Extract the (x, y) coordinate from the center of the cell holding the provided text.  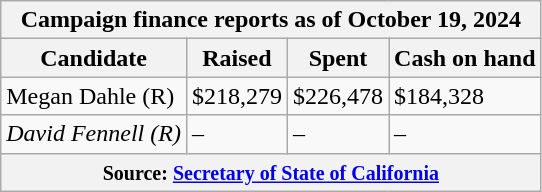
$226,478 (338, 96)
Spent (338, 58)
Campaign finance reports as of October 19, 2024 (271, 20)
$218,279 (236, 96)
Cash on hand (465, 58)
$184,328 (465, 96)
Source: Secretary of State of California (271, 172)
Raised (236, 58)
Candidate (94, 58)
Megan Dahle (R) (94, 96)
David Fennell (R) (94, 134)
